Pinpoint the cell where the given text exists, returning its [x, y] midpoint coordinate. 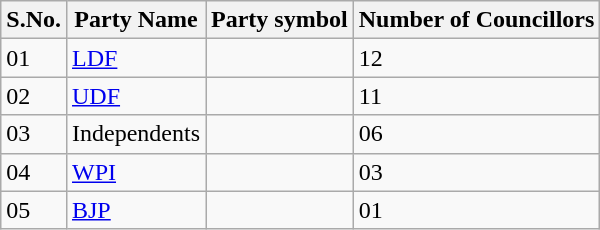
Independents [136, 134]
Party Name [136, 20]
05 [34, 210]
11 [476, 96]
Party symbol [280, 20]
12 [476, 58]
UDF [136, 96]
WPI [136, 172]
Number of Councillors [476, 20]
04 [34, 172]
S.No. [34, 20]
BJP [136, 210]
06 [476, 134]
02 [34, 96]
LDF [136, 58]
